Return (X, Y) of the center of cell containing provided text 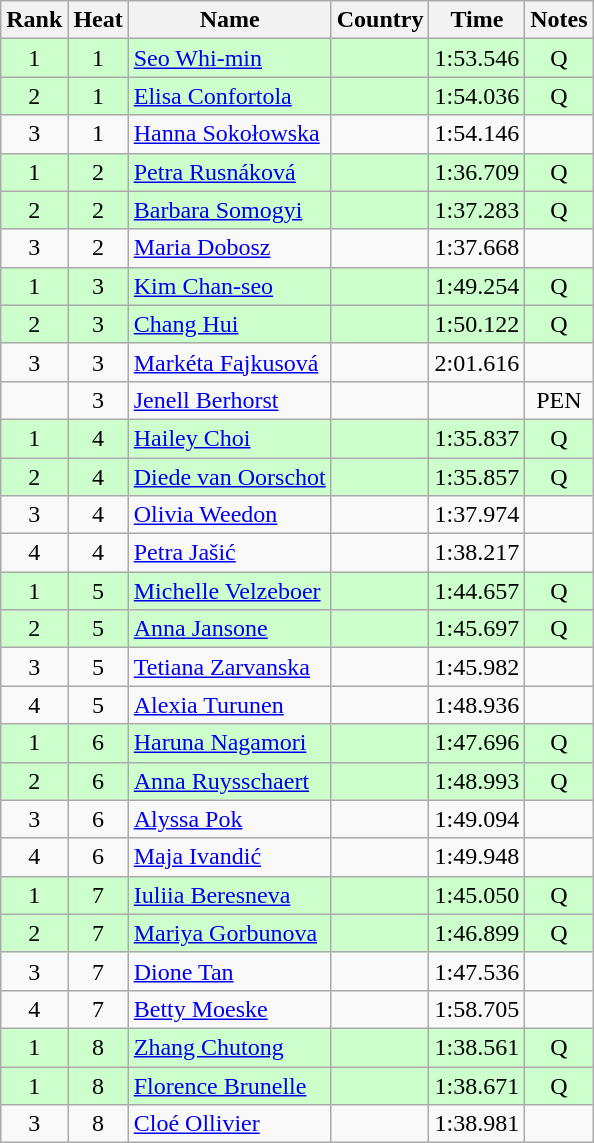
1:45.982 (477, 667)
Olivia Weedon (230, 515)
Zhang Chutong (230, 1047)
1:49.094 (477, 819)
Cloé Ollivier (230, 1124)
1:38.671 (477, 1085)
1:49.948 (477, 857)
Petra Jašić (230, 553)
Notes (559, 20)
1:37.283 (477, 210)
Betty Moeske (230, 1009)
1:38.561 (477, 1047)
Anna Jansone (230, 629)
Maria Dobosz (230, 248)
1:45.050 (477, 895)
1:48.936 (477, 705)
1:37.974 (477, 515)
1:47.536 (477, 971)
Jenell Berhorst (230, 400)
1:47.696 (477, 743)
PEN (559, 400)
1:49.254 (477, 286)
Alexia Turunen (230, 705)
Barbara Somogyi (230, 210)
Seo Whi-min (230, 58)
Alyssa Pok (230, 819)
Tetiana Zarvanska (230, 667)
1:54.036 (477, 96)
1:58.705 (477, 1009)
Florence Brunelle (230, 1085)
Mariya Gorbunova (230, 933)
Kim Chan-seo (230, 286)
Maja Ivandić (230, 857)
Heat (98, 20)
Michelle Velzeboer (230, 591)
1:53.546 (477, 58)
1:36.709 (477, 172)
1:38.217 (477, 553)
Anna Ruysschaert (230, 781)
1:45.697 (477, 629)
2:01.616 (477, 362)
1:37.668 (477, 248)
Diede van Oorschot (230, 477)
Time (477, 20)
1:46.899 (477, 933)
1:44.657 (477, 591)
Iuliia Beresneva (230, 895)
1:38.981 (477, 1124)
Country (380, 20)
Haruna Nagamori (230, 743)
Name (230, 20)
1:35.837 (477, 438)
Markéta Fajkusová (230, 362)
1:48.993 (477, 781)
Rank (34, 20)
Elisa Confortola (230, 96)
Chang Hui (230, 324)
Hailey Choi (230, 438)
1:50.122 (477, 324)
1:35.857 (477, 477)
Dione Tan (230, 971)
1:54.146 (477, 134)
Petra Rusnáková (230, 172)
Hanna Sokołowska (230, 134)
